Detect which cell encompasses the target text, then output its (X, Y) center coordinate. 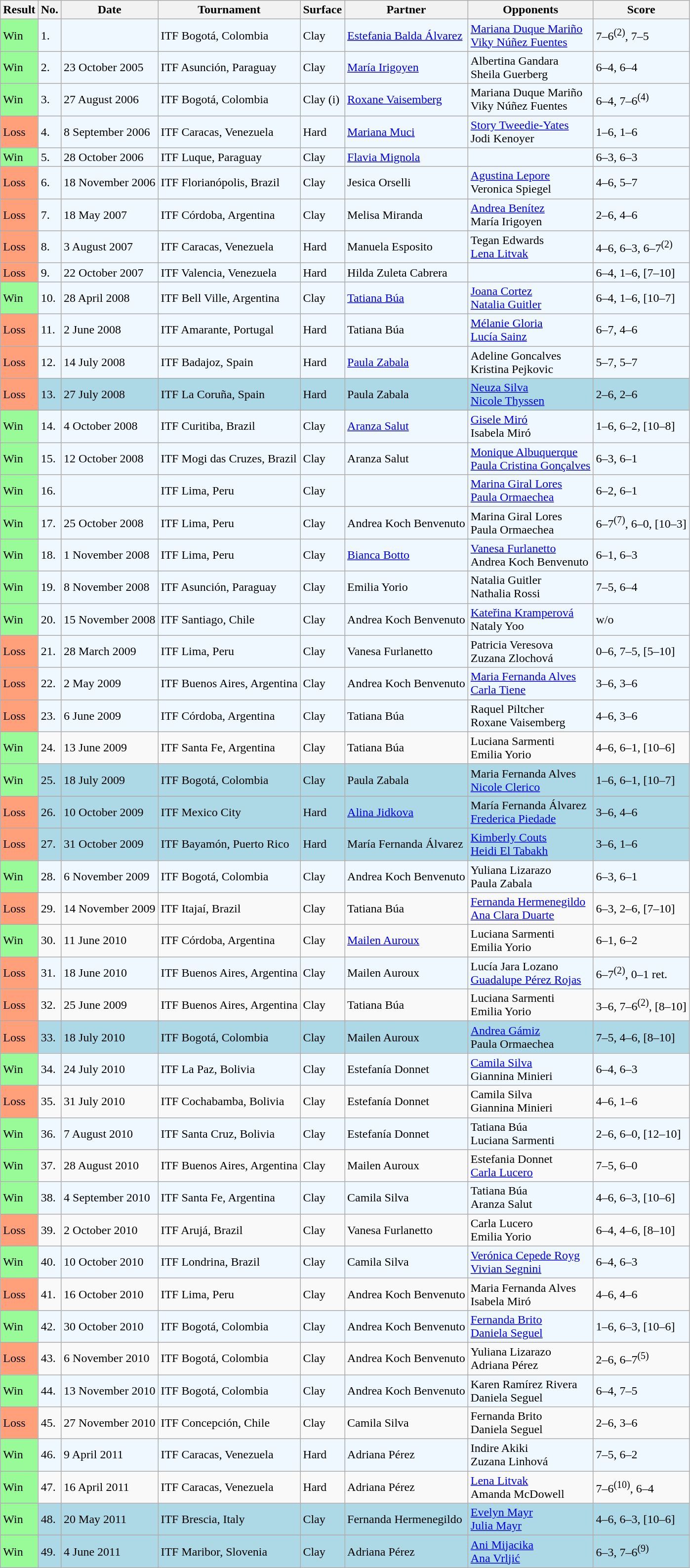
14. (49, 427)
38. (49, 1197)
ITF La Coruña, Spain (229, 394)
Neuza Silva Nicole Thyssen (530, 394)
6–4, 1–6, [10–7] (641, 297)
Maria Fernanda Alves Carla Tiene (530, 684)
Kateřina Kramperová Nataly Yoo (530, 619)
4. (49, 131)
17. (49, 523)
w/o (641, 619)
6–4, 6–4 (641, 67)
48. (49, 1520)
ITF Bayamón, Puerto Rico (229, 844)
29. (49, 909)
ITF Curitiba, Brazil (229, 427)
9. (49, 272)
4 September 2010 (110, 1197)
16 October 2010 (110, 1294)
Agustina Lepore Veronica Spiegel (530, 183)
María Fernanda Álvarez (406, 844)
14 July 2008 (110, 362)
ITF Brescia, Italy (229, 1520)
Ani Mijacika Ana Vrljić (530, 1551)
21. (49, 651)
Flavia Mignola (406, 157)
26. (49, 812)
18 May 2007 (110, 214)
Tatiana Búa Luciana Sarmenti (530, 1133)
Tournament (229, 10)
ITF Mogi das Cruzes, Brazil (229, 458)
6. (49, 183)
42. (49, 1326)
25 June 2009 (110, 1005)
23 October 2005 (110, 67)
7–5, 6–0 (641, 1166)
María Fernanda Álvarez Frederica Piedade (530, 812)
Maria Fernanda Alves Isabela Miró (530, 1294)
24 July 2010 (110, 1069)
30. (49, 941)
46. (49, 1455)
5. (49, 157)
Fernanda Hermenegildo (406, 1520)
31 October 2009 (110, 844)
28 October 2006 (110, 157)
Albertina Gandara Sheila Guerberg (530, 67)
Score (641, 10)
43. (49, 1359)
Fernanda Hermenegildo Ana Clara Duarte (530, 909)
47. (49, 1487)
8 September 2006 (110, 131)
Raquel Piltcher Roxane Vaisemberg (530, 715)
33. (49, 1037)
7–5, 6–4 (641, 587)
7–6(2), 7–5 (641, 36)
11 June 2010 (110, 941)
36. (49, 1133)
7–5, 4–6, [8–10] (641, 1037)
31 July 2010 (110, 1102)
Verónica Cepede Royg Vivian Segnini (530, 1262)
Kimberly Couts Heidi El Tabakh (530, 844)
35. (49, 1102)
Bianca Botto (406, 555)
14 November 2009 (110, 909)
Roxane Vaisemberg (406, 100)
Mélanie Gloria Lucía Sainz (530, 330)
22. (49, 684)
Opponents (530, 10)
27 November 2010 (110, 1423)
8 November 2008 (110, 587)
Yuliana Lizarazo Adriana Pérez (530, 1359)
Melisa Miranda (406, 214)
9 April 2011 (110, 1455)
12. (49, 362)
22 October 2007 (110, 272)
2–6, 6–7(5) (641, 1359)
Patricia Veresova Zuzana Zlochová (530, 651)
Alina Jidkova (406, 812)
44. (49, 1390)
Carla Lucero Emilia Yorio (530, 1230)
20 May 2011 (110, 1520)
1–6, 6–1, [10–7] (641, 780)
7–6(10), 6–4 (641, 1487)
39. (49, 1230)
3–6, 4–6 (641, 812)
ITF Cochabamba, Bolivia (229, 1102)
2. (49, 67)
Jesica Orselli (406, 183)
0–6, 7–5, [5–10] (641, 651)
30 October 2010 (110, 1326)
Evelyn Mayr Julia Mayr (530, 1520)
16. (49, 491)
3–6, 1–6 (641, 844)
Lucía Jara Lozano Guadalupe Pérez Rojas (530, 973)
Surface (323, 10)
4–6, 6–3, 6–7(2) (641, 247)
Maria Fernanda Alves Nicole Clerico (530, 780)
Gisele Miró Isabela Miró (530, 427)
No. (49, 10)
ITF Valencia, Venezuela (229, 272)
24. (49, 748)
Lena Litvak Amanda McDowell (530, 1487)
18. (49, 555)
ITF Londrina, Brazil (229, 1262)
Monique Albuquerque Paula Cristina Gonçalves (530, 458)
6–4, 7–6(4) (641, 100)
1–6, 1–6 (641, 131)
3–6, 7–6(2), [8–10] (641, 1005)
ITF Maribor, Slovenia (229, 1551)
ITF Santiago, Chile (229, 619)
6–2, 6–1 (641, 491)
20. (49, 619)
6 November 2009 (110, 876)
ITF Santa Cruz, Bolivia (229, 1133)
ITF Florianópolis, Brazil (229, 183)
Vanesa Furlanetto Andrea Koch Benvenuto (530, 555)
4–6, 3–6 (641, 715)
8. (49, 247)
10. (49, 297)
Indire Akiki Zuzana Linhová (530, 1455)
María Irigoyen (406, 67)
2 May 2009 (110, 684)
45. (49, 1423)
Natalia Guitler Nathalia Rossi (530, 587)
4–6, 5–7 (641, 183)
4–6, 4–6 (641, 1294)
40. (49, 1262)
28. (49, 876)
1 November 2008 (110, 555)
31. (49, 973)
11. (49, 330)
Tegan Edwards Lena Litvak (530, 247)
6–3, 2–6, [7–10] (641, 909)
Tatiana Búa Aranza Salut (530, 1197)
Hilda Zuleta Cabrera (406, 272)
ITF Bell Ville, Argentina (229, 297)
Story Tweedie-Yates Jodi Kenoyer (530, 131)
Partner (406, 10)
28 April 2008 (110, 297)
5–7, 5–7 (641, 362)
Estefania Balda Álvarez (406, 36)
3–6, 3–6 (641, 684)
15 November 2008 (110, 619)
3. (49, 100)
6 June 2009 (110, 715)
4 October 2008 (110, 427)
27. (49, 844)
Mariana Muci (406, 131)
ITF Amarante, Portugal (229, 330)
Andrea Gámiz Paula Ormaechea (530, 1037)
28 August 2010 (110, 1166)
15. (49, 458)
6–4, 7–5 (641, 1390)
ITF Badajoz, Spain (229, 362)
6–1, 6–3 (641, 555)
4–6, 1–6 (641, 1102)
ITF Itajaí, Brazil (229, 909)
12 October 2008 (110, 458)
Andrea Benítez María Irigoyen (530, 214)
1–6, 6–2, [10–8] (641, 427)
25 October 2008 (110, 523)
4–6, 6–1, [10–6] (641, 748)
18 June 2010 (110, 973)
19. (49, 587)
27 July 2008 (110, 394)
Clay (i) (323, 100)
2 June 2008 (110, 330)
ITF La Paz, Bolivia (229, 1069)
28 March 2009 (110, 651)
2–6, 2–6 (641, 394)
6–3, 6–3 (641, 157)
Joana Cortez Natalia Guitler (530, 297)
2–6, 3–6 (641, 1423)
Estefania Donnet Carla Lucero (530, 1166)
6–1, 6–2 (641, 941)
37. (49, 1166)
6–4, 4–6, [8–10] (641, 1230)
1–6, 6–3, [10–6] (641, 1326)
18 November 2006 (110, 183)
18 July 2009 (110, 780)
ITF Arujá, Brazil (229, 1230)
2 October 2010 (110, 1230)
6–7(2), 0–1 ret. (641, 973)
23. (49, 715)
Emilia Yorio (406, 587)
1. (49, 36)
Result (19, 10)
7–5, 6–2 (641, 1455)
7 August 2010 (110, 1133)
6–4, 1–6, [7–10] (641, 272)
18 July 2010 (110, 1037)
Yuliana Lizarazo Paula Zabala (530, 876)
6 November 2010 (110, 1359)
Adeline Goncalves Kristina Pejkovic (530, 362)
13 June 2009 (110, 748)
16 April 2011 (110, 1487)
6–3, 7–6(9) (641, 1551)
Karen Ramírez Rivera Daniela Seguel (530, 1390)
ITF Mexico City (229, 812)
41. (49, 1294)
13 November 2010 (110, 1390)
2–6, 4–6 (641, 214)
3 August 2007 (110, 247)
34. (49, 1069)
2–6, 6–0, [12–10] (641, 1133)
27 August 2006 (110, 100)
10 October 2010 (110, 1262)
4 June 2011 (110, 1551)
32. (49, 1005)
25. (49, 780)
13. (49, 394)
ITF Concepción, Chile (229, 1423)
49. (49, 1551)
6–7, 4–6 (641, 330)
6–7(7), 6–0, [10–3] (641, 523)
Manuela Esposito (406, 247)
Date (110, 10)
7. (49, 214)
ITF Luque, Paraguay (229, 157)
10 October 2009 (110, 812)
